Scan for the cell matching the given text and deliver its [x, y] coordinate at center. 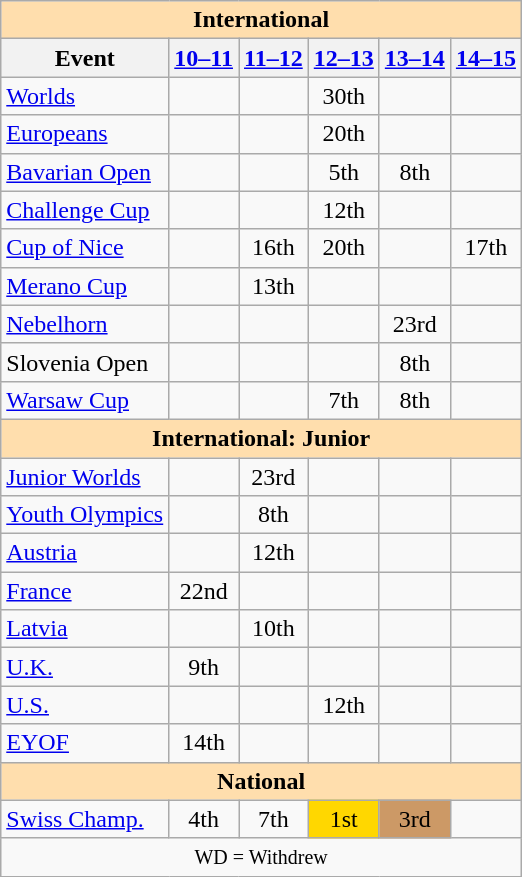
Warsaw Cup [85, 400]
9th [204, 667]
Event [85, 58]
Slovenia Open [85, 362]
EYOF [85, 743]
22nd [204, 591]
Merano Cup [85, 286]
Austria [85, 553]
14th [204, 743]
International: Junior [262, 438]
U.K. [85, 667]
3rd [414, 819]
Youth Olympics [85, 515]
17th [486, 248]
Bavarian Open [85, 172]
Challenge Cup [85, 210]
Worlds [85, 96]
Swiss Champ. [85, 819]
Cup of Nice [85, 248]
WD = Withdrew [262, 857]
Europeans [85, 134]
12–13 [344, 58]
International [262, 20]
France [85, 591]
16th [273, 248]
Latvia [85, 629]
13th [273, 286]
14–15 [486, 58]
National [262, 781]
5th [344, 172]
10th [273, 629]
Junior Worlds [85, 477]
4th [204, 819]
10–11 [204, 58]
1st [344, 819]
30th [344, 96]
Nebelhorn [85, 324]
11–12 [273, 58]
U.S. [85, 705]
13–14 [414, 58]
